Pinpoint the cell where the given text exists, returning its (x, y) midpoint coordinate. 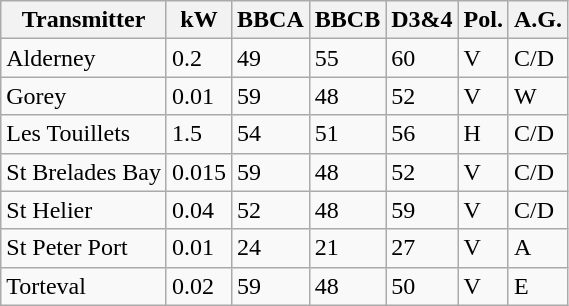
St Brelades Bay (84, 172)
W (538, 96)
60 (422, 58)
A.G. (538, 20)
H (483, 134)
54 (271, 134)
55 (347, 58)
51 (347, 134)
0.04 (198, 210)
St Helier (84, 210)
56 (422, 134)
St Peter Port (84, 248)
kW (198, 20)
27 (422, 248)
0.015 (198, 172)
BBCB (347, 20)
50 (422, 286)
1.5 (198, 134)
0.02 (198, 286)
E (538, 286)
0.2 (198, 58)
A (538, 248)
24 (271, 248)
Transmitter (84, 20)
D3&4 (422, 20)
Alderney (84, 58)
Pol. (483, 20)
Les Touillets (84, 134)
BBCA (271, 20)
49 (271, 58)
Gorey (84, 96)
21 (347, 248)
Torteval (84, 286)
